Capture the cell that displays the provided text and extract its (x, y) central coordinate. 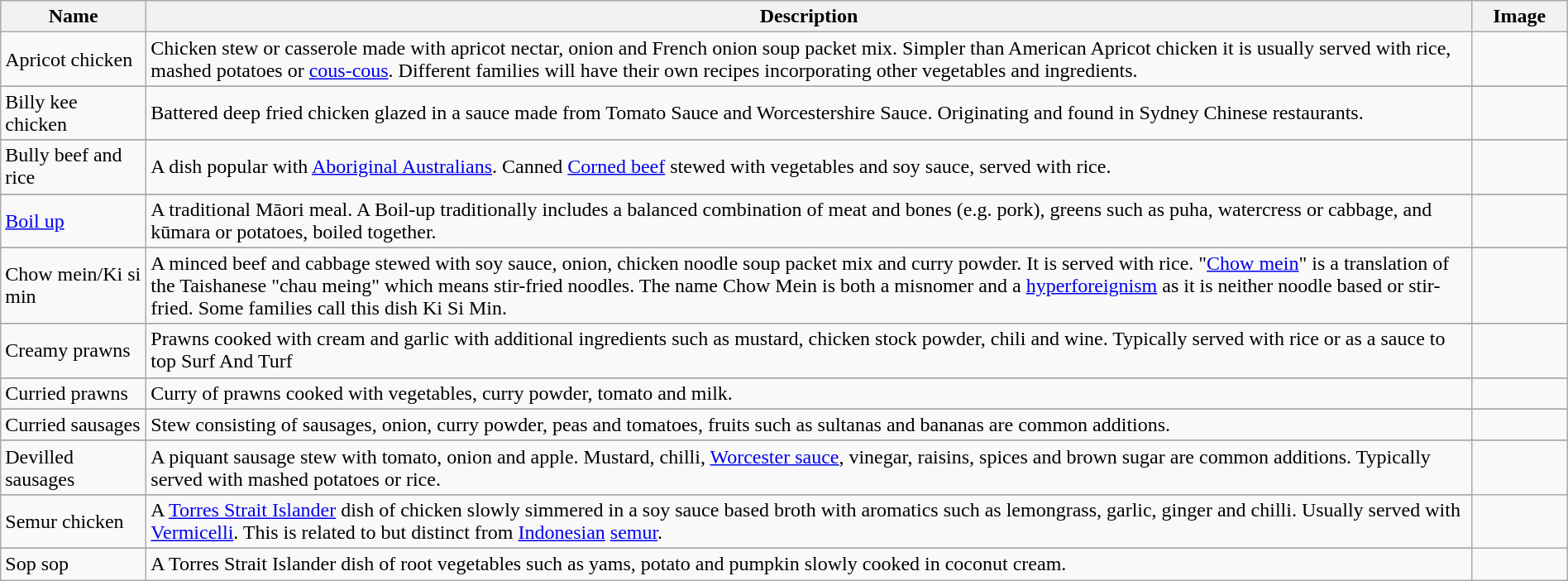
Sop sop (74, 564)
Curried sausages (74, 425)
Boil up (74, 220)
Bully beef and rice (74, 167)
Curry of prawns cooked with vegetables, curry powder, tomato and milk. (809, 393)
A Torres Strait Islander dish of root vegetables such as yams, potato and pumpkin slowly cooked in coconut cream. (809, 564)
Creamy prawns (74, 351)
Battered deep fried chicken glazed in a sauce made from Tomato Sauce and Worcestershire Sauce. Originating and found in Sydney Chinese restaurants. (809, 113)
Name (74, 17)
Curried prawns (74, 393)
A dish popular with Aboriginal Australians. Canned Corned beef stewed with vegetables and soy sauce, served with rice. (809, 167)
Image (1519, 17)
Apricot chicken (74, 60)
Chow mein/Ki si min (74, 286)
Semur chicken (74, 521)
Devilled sausages (74, 467)
Billy kee chicken (74, 113)
Stew consisting of sausages, onion, curry powder, peas and tomatoes, fruits such as sultanas and bananas are common additions. (809, 425)
Description (809, 17)
